Extract the [X, Y] coordinate from the center of the cell holding the provided text.  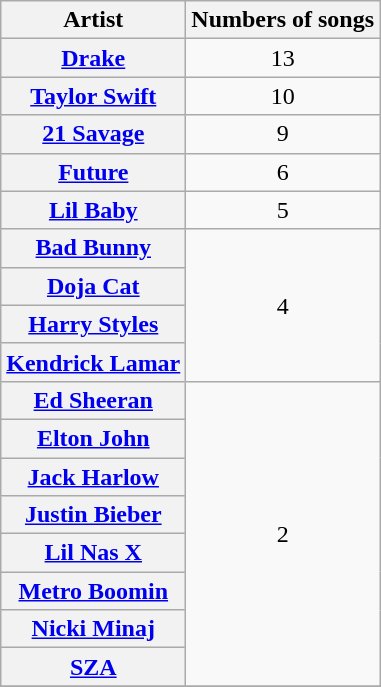
13 [283, 58]
21 Savage [94, 134]
Metro Boomin [94, 591]
5 [283, 210]
Bad Bunny [94, 248]
Harry Styles [94, 324]
Artist [94, 20]
Lil Baby [94, 210]
4 [283, 305]
2 [283, 533]
9 [283, 134]
Numbers of songs [283, 20]
10 [283, 96]
SZA [94, 667]
Kendrick Lamar [94, 362]
Drake [94, 58]
Lil Nas X [94, 553]
Nicki Minaj [94, 629]
Future [94, 172]
Elton John [94, 438]
Taylor Swift [94, 96]
Jack Harlow [94, 477]
Ed Sheeran [94, 400]
Justin Bieber [94, 515]
Doja Cat [94, 286]
6 [283, 172]
